Pinpoint the cell where the given text exists, returning its (X, Y) midpoint coordinate. 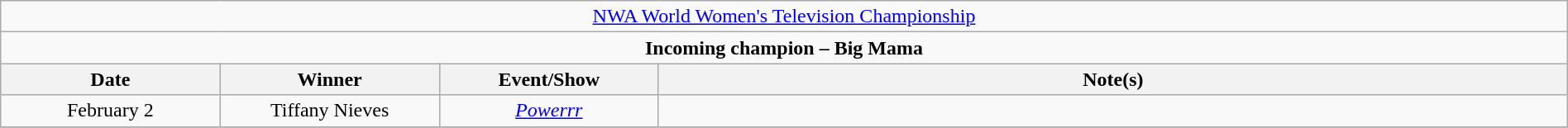
Winner (329, 79)
Event/Show (549, 79)
Tiffany Nieves (329, 111)
Note(s) (1113, 79)
Date (111, 79)
Incoming champion – Big Mama (784, 48)
NWA World Women's Television Championship (784, 17)
Powerrr (549, 111)
February 2 (111, 111)
